For the text-containing cell, return its midpoint in (X, Y) coordinate format. 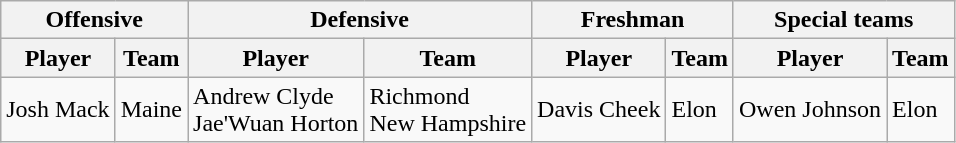
Davis Cheek (599, 110)
Freshman (633, 20)
Offensive (94, 20)
RichmondNew Hampshire (448, 110)
Owen Johnson (810, 110)
Maine (151, 110)
Josh Mack (58, 110)
Defensive (360, 20)
Andrew ClydeJae'Wuan Horton (276, 110)
Special teams (844, 20)
